Extract the [x, y] coordinate from the center of the cell holding the provided text.  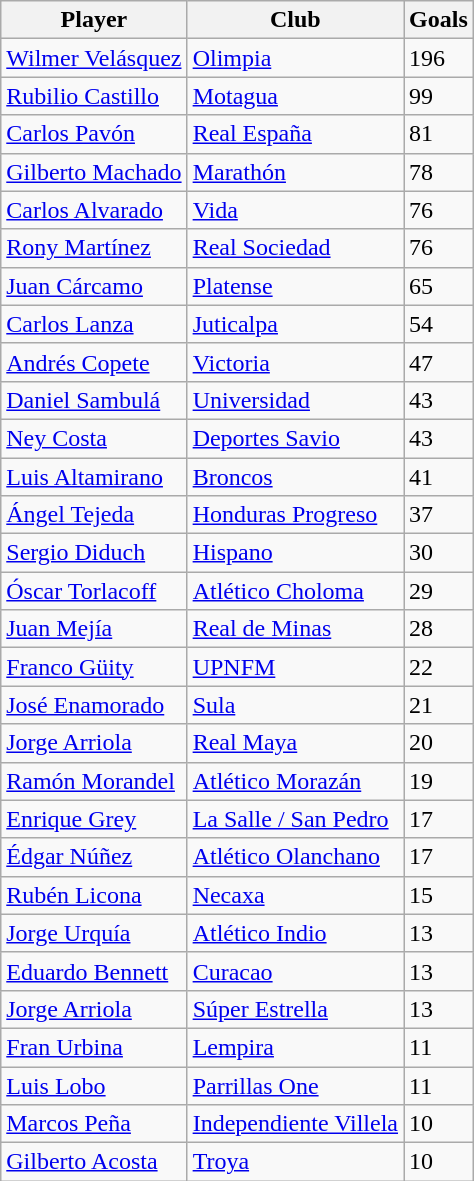
Luis Altamirano [94, 477]
21 [439, 705]
Real España [295, 134]
Marathón [295, 172]
UPNFM [295, 667]
Súper Estrella [295, 1009]
78 [439, 172]
Real de Minas [295, 629]
Independiente Villela [295, 1124]
Olimpia [295, 58]
81 [439, 134]
28 [439, 629]
196 [439, 58]
Óscar Torlacoff [94, 591]
Atlético Choloma [295, 591]
Honduras Progreso [295, 515]
Player [94, 20]
37 [439, 515]
Motagua [295, 96]
Parrillas One [295, 1085]
22 [439, 667]
Lempira [295, 1047]
Eduardo Bennett [94, 971]
Marcos Peña [94, 1124]
Vida [295, 210]
20 [439, 743]
Sergio Diduch [94, 553]
Ramón Morandel [94, 781]
Luis Lobo [94, 1085]
Sula [295, 705]
19 [439, 781]
15 [439, 895]
Rubilio Castillo [94, 96]
Victoria [295, 362]
Real Sociedad [295, 248]
Hispano [295, 553]
41 [439, 477]
Juticalpa [295, 324]
Necaxa [295, 895]
Rubén Licona [94, 895]
Deportes Savio [295, 438]
Andrés Copete [94, 362]
Édgar Núñez [94, 857]
Carlos Lanza [94, 324]
Troya [295, 1162]
47 [439, 362]
Ney Costa [94, 438]
Enrique Grey [94, 819]
Juan Cárcamo [94, 286]
Curacao [295, 971]
Broncos [295, 477]
65 [439, 286]
Atlético Indio [295, 933]
Platense [295, 286]
Gilberto Acosta [94, 1162]
Carlos Pavón [94, 134]
Daniel Sambulá [94, 400]
Universidad [295, 400]
La Salle / San Pedro [295, 819]
Goals [439, 20]
José Enamorado [94, 705]
Club [295, 20]
Real Maya [295, 743]
29 [439, 591]
Franco Güity [94, 667]
99 [439, 96]
Fran Urbina [94, 1047]
Atlético Olanchano [295, 857]
Ángel Tejeda [94, 515]
Atlético Morazán [295, 781]
Gilberto Machado [94, 172]
Wilmer Velásquez [94, 58]
Jorge Urquía [94, 933]
Juan Mejía [94, 629]
30 [439, 553]
Carlos Alvarado [94, 210]
54 [439, 324]
Rony Martínez [94, 248]
